For the text-containing cell, return its midpoint in (x, y) coordinate format. 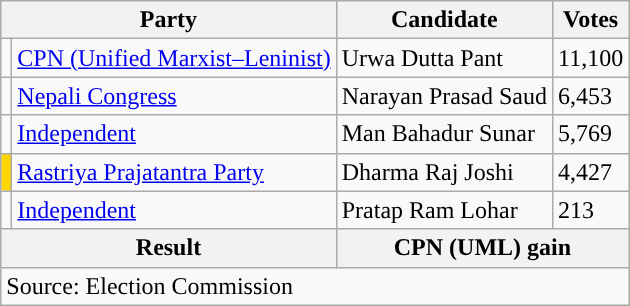
Votes (591, 20)
Rastriya Prajatantra Party (174, 172)
Dharma Raj Joshi (444, 172)
4,427 (591, 172)
213 (591, 210)
5,769 (591, 134)
Urwa Dutta Pant (444, 58)
6,453 (591, 96)
Party (168, 20)
Pratap Ram Lohar (444, 210)
Source: Election Commission (315, 286)
Candidate (444, 20)
Result (168, 248)
Nepali Congress (174, 96)
Man Bahadur Sunar (444, 134)
11,100 (591, 58)
CPN (UML) gain (482, 248)
CPN (Unified Marxist–Leninist) (174, 58)
Narayan Prasad Saud (444, 96)
